Return the (x, y) coordinate for the center point of the cell that contains the specified text.  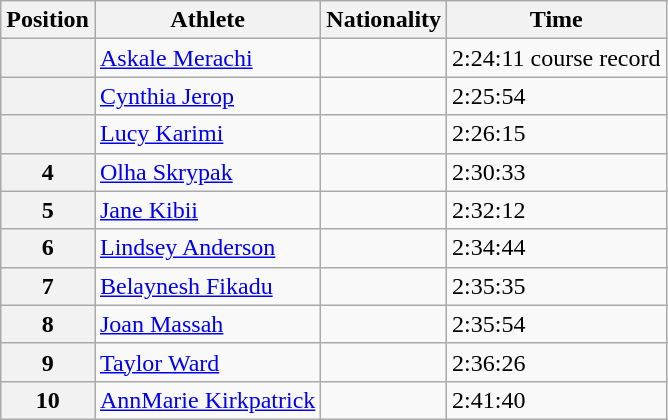
8 (48, 324)
Cynthia Jerop (207, 96)
4 (48, 172)
2:35:54 (556, 324)
2:26:15 (556, 134)
9 (48, 362)
Athlete (207, 20)
Jane Kibii (207, 210)
2:35:35 (556, 286)
2:36:26 (556, 362)
2:34:44 (556, 248)
2:25:54 (556, 96)
2:24:11 course record (556, 58)
2:30:33 (556, 172)
Joan Massah (207, 324)
Lucy Karimi (207, 134)
2:41:40 (556, 400)
10 (48, 400)
Taylor Ward (207, 362)
Askale Merachi (207, 58)
7 (48, 286)
6 (48, 248)
AnnMarie Kirkpatrick (207, 400)
Time (556, 20)
2:32:12 (556, 210)
Belaynesh Fikadu (207, 286)
Olha Skrypak (207, 172)
Nationality (384, 20)
5 (48, 210)
Lindsey Anderson (207, 248)
Position (48, 20)
